Pinpoint the cell where the given text exists, returning its [X, Y] midpoint coordinate. 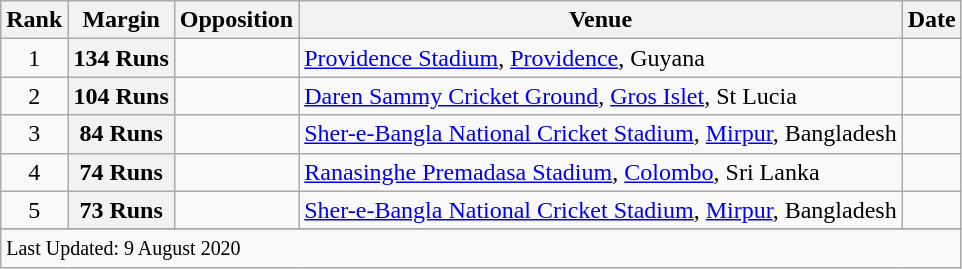
5 [34, 210]
Last Updated: 9 August 2020 [482, 248]
Date [932, 20]
Ranasinghe Premadasa Stadium, Colombo, Sri Lanka [600, 172]
2 [34, 96]
1 [34, 58]
Opposition [236, 20]
74 Runs [121, 172]
Venue [600, 20]
104 Runs [121, 96]
84 Runs [121, 134]
Margin [121, 20]
Daren Sammy Cricket Ground, Gros Islet, St Lucia [600, 96]
Providence Stadium, Providence, Guyana [600, 58]
4 [34, 172]
134 Runs [121, 58]
73 Runs [121, 210]
Rank [34, 20]
3 [34, 134]
